Find where the given text appears and provide that cell's center as [x, y] coordinate. 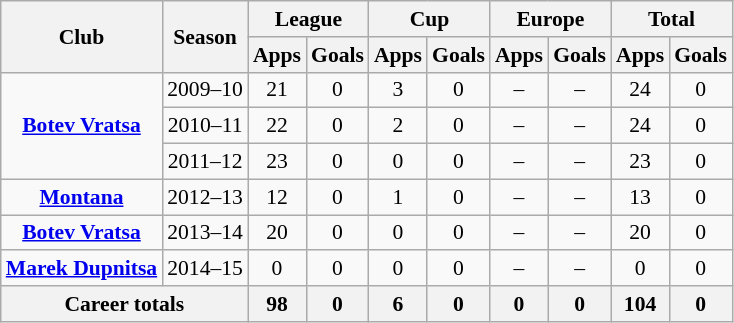
Career totals [124, 304]
3 [398, 90]
21 [277, 90]
2012–13 [205, 197]
6 [398, 304]
104 [640, 304]
League [308, 19]
22 [277, 126]
2014–15 [205, 269]
2010–11 [205, 126]
2011–12 [205, 162]
2009–10 [205, 90]
Marek Dupnitsa [82, 269]
2013–14 [205, 233]
2 [398, 126]
Montana [82, 197]
Club [82, 36]
Season [205, 36]
98 [277, 304]
1 [398, 197]
12 [277, 197]
13 [640, 197]
Cup [430, 19]
Europe [550, 19]
Total [672, 19]
